Capture the cell that displays the provided text and extract its (X, Y) central coordinate. 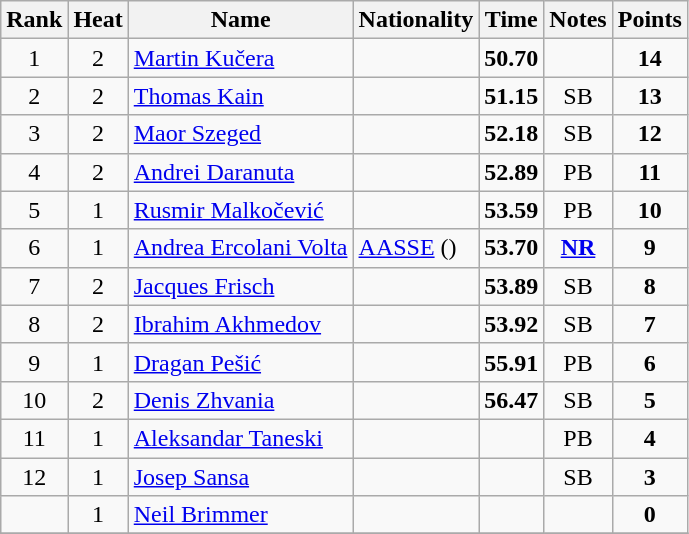
Rusmir Malkočević (240, 210)
Nationality (416, 20)
Denis Zhvania (240, 400)
50.70 (512, 58)
Maor Szeged (240, 134)
Points (650, 20)
52.18 (512, 134)
Heat (98, 20)
53.92 (512, 324)
Dragan Pešić (240, 362)
Notes (578, 20)
52.89 (512, 172)
56.47 (512, 400)
Jacques Frisch (240, 286)
51.15 (512, 96)
Andrei Daranuta (240, 172)
14 (650, 58)
Thomas Kain (240, 96)
53.70 (512, 248)
53.59 (512, 210)
53.89 (512, 286)
AASSE () (416, 248)
Ibrahim Akhmedov (240, 324)
NR (578, 248)
Time (512, 20)
Andrea Ercolani Volta (240, 248)
Aleksandar Taneski (240, 438)
Neil Brimmer (240, 515)
Rank (34, 20)
55.91 (512, 362)
Josep Sansa (240, 477)
13 (650, 96)
Name (240, 20)
Martin Kučera (240, 58)
0 (650, 515)
